Capture the cell that displays the provided text and extract its (X, Y) central coordinate. 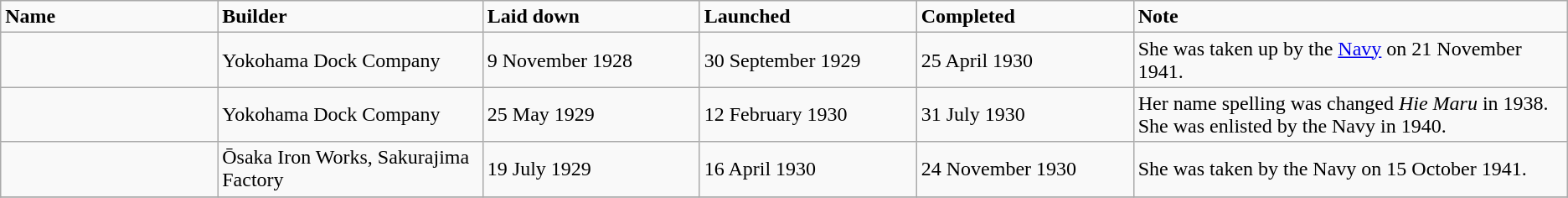
Ōsaka Iron Works, Sakurajima Factory (350, 169)
Note (1350, 17)
Laid down (591, 17)
Launched (807, 17)
30 September 1929 (807, 60)
She was taken up by the Navy on 21 November 1941. (1350, 60)
24 November 1930 (1025, 169)
She was taken by the Navy on 15 October 1941. (1350, 169)
9 November 1928 (591, 60)
25 May 1929 (591, 114)
12 February 1930 (807, 114)
16 April 1930 (807, 169)
Completed (1025, 17)
Builder (350, 17)
Her name spelling was changed Hie Maru in 1938. She was enlisted by the Navy in 1940. (1350, 114)
19 July 1929 (591, 169)
25 April 1930 (1025, 60)
Name (109, 17)
31 July 1930 (1025, 114)
